Pinpoint the cell where the given text exists, returning its [X, Y] midpoint coordinate. 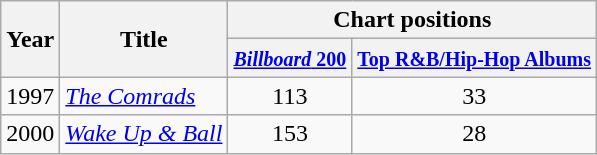
Top R&B/Hip-Hop Albums [474, 58]
33 [474, 96]
The Comrads [144, 96]
Title [144, 39]
113 [290, 96]
Year [30, 39]
153 [290, 134]
Wake Up & Ball [144, 134]
2000 [30, 134]
Chart positions [412, 20]
Billboard 200 [290, 58]
28 [474, 134]
1997 [30, 96]
